Locate the cell with the specified text and output its [x, y] center coordinate. 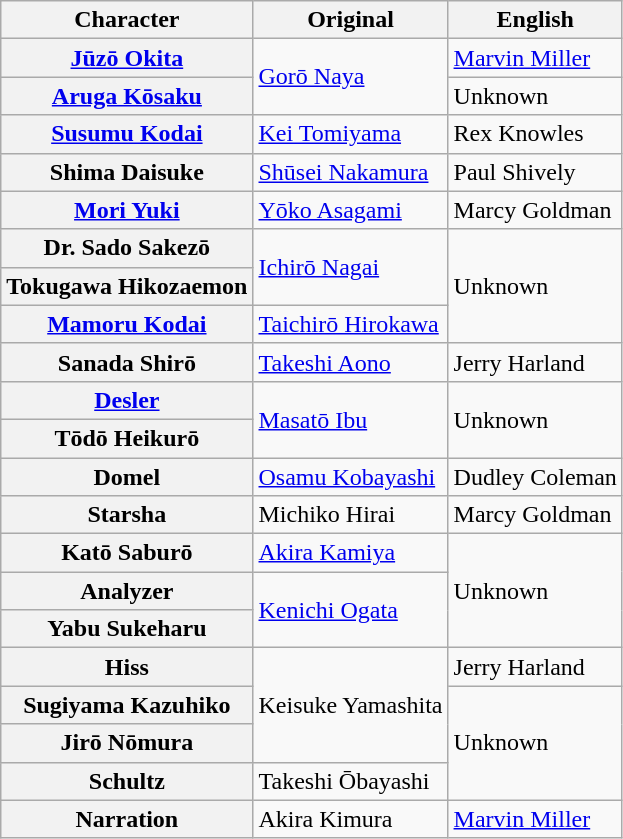
Jirō Nōmura [127, 743]
Taichirō Hirokawa [350, 324]
English [535, 20]
Starsha [127, 515]
Original [350, 20]
Kei Tomiyama [350, 134]
Kenichi Ogata [350, 610]
Ichirō Nagai [350, 267]
Sugiyama Kazuhiko [127, 705]
Mamoru Kodai [127, 324]
Paul Shively [535, 172]
Jūzō Okita [127, 58]
Shūsei Nakamura [350, 172]
Susumu Kodai [127, 134]
Mori Yuki [127, 210]
Osamu Kobayashi [350, 477]
Aruga Kōsaku [127, 96]
Takeshi Aono [350, 362]
Rex Knowles [535, 134]
Dudley Coleman [535, 477]
Tokugawa Hikozaemon [127, 286]
Shima Daisuke [127, 172]
Akira Kamiya [350, 553]
Character [127, 20]
Tōdō Heikurō [127, 438]
Dr. Sado Sakezō [127, 248]
Narration [127, 819]
Masatō Ibu [350, 419]
Schultz [127, 781]
Analyzer [127, 591]
Hiss [127, 667]
Desler [127, 400]
Gorō Naya [350, 77]
Sanada Shirō [127, 362]
Yōko Asagami [350, 210]
Domel [127, 477]
Michiko Hirai [350, 515]
Yabu Sukeharu [127, 629]
Katō Saburō [127, 553]
Keisuke Yamashita [350, 705]
Akira Kimura [350, 819]
Takeshi Ōbayashi [350, 781]
